Scan for the cell matching the given text and deliver its [X, Y] coordinate at center. 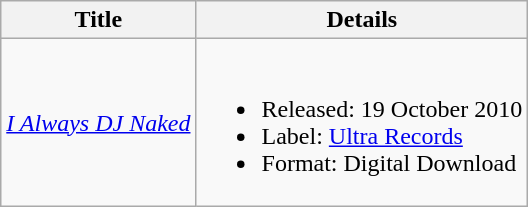
Title [98, 20]
Details [362, 20]
Released: 19 October 2010Label: Ultra RecordsFormat: Digital Download [362, 122]
I Always DJ Naked [98, 122]
